Return [x, y] of the center of cell containing provided text 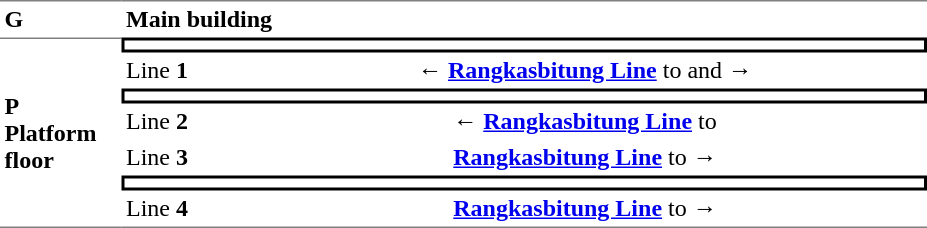
Line 1 [183, 70]
Line 4 [183, 209]
G [61, 19]
PPlatform floor [61, 133]
← Rangkasbitung Line to [585, 122]
← Rangkasbitung Line to and → [585, 70]
Line 2 [183, 122]
Line 3 [183, 158]
